Detect which cell encompasses the target text, then output its (X, Y) center coordinate. 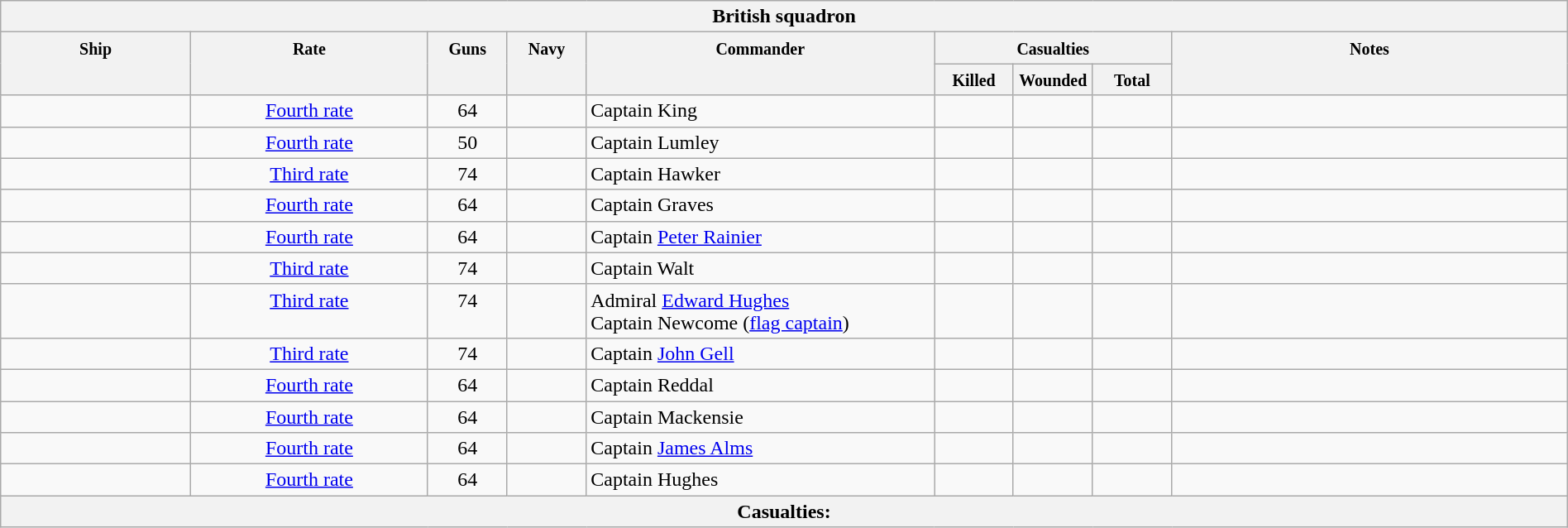
Admiral Edward Hughes Captain Newcome (flag captain) (761, 311)
Notes (1370, 64)
Captain Hawker (761, 174)
Commander (761, 64)
Captain John Gell (761, 353)
Total (1132, 79)
Captain Lumley (761, 142)
50 (467, 142)
Wounded (1053, 79)
Guns (467, 64)
Captain Mackensie (761, 416)
Casualties (1054, 48)
Captain James Alms (761, 449)
British squadron (784, 17)
Ship (96, 64)
Captain Walt (761, 268)
Rate (309, 64)
Captain King (761, 111)
Captain Graves (761, 205)
Captain Hughes (761, 480)
Navy (547, 64)
Captain Peter Rainier (761, 237)
Casualties: (784, 511)
Captain Reddal (761, 385)
Killed (974, 79)
